Find where the given text appears and provide that cell's center as (X, Y) coordinate. 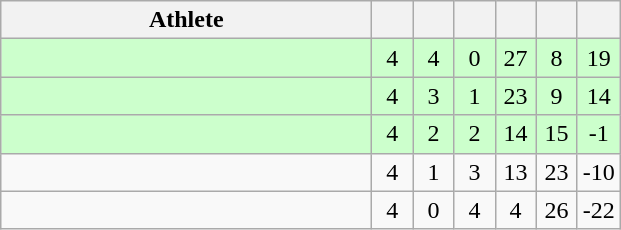
19 (598, 58)
9 (556, 96)
26 (556, 210)
Athlete (186, 20)
8 (556, 58)
-10 (598, 172)
13 (516, 172)
-1 (598, 134)
15 (556, 134)
27 (516, 58)
-22 (598, 210)
